Pinpoint the cell where the given text exists, returning its [X, Y] midpoint coordinate. 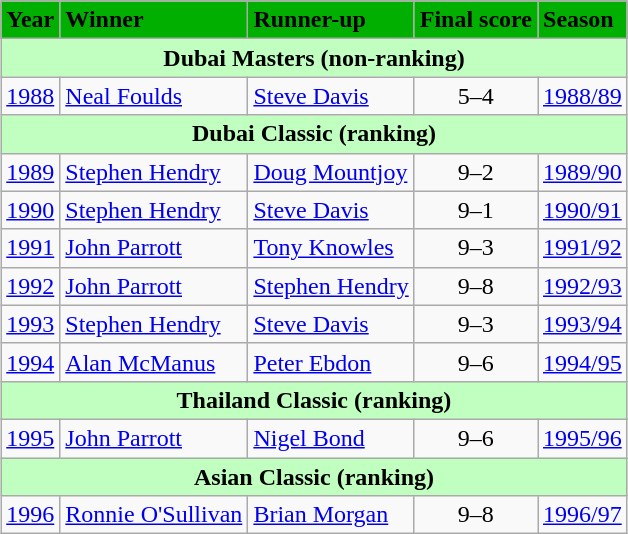
Season [583, 20]
1991/92 [583, 248]
9–2 [476, 172]
Dubai Classic (ranking) [314, 134]
9–1 [476, 210]
1993 [30, 324]
Doug Mountjoy [331, 172]
5–4 [476, 96]
1996 [30, 515]
Tony Knowles [331, 248]
Dubai Masters (non-ranking) [314, 58]
Winner [154, 20]
1989/90 [583, 172]
1994 [30, 362]
1990/91 [583, 210]
Ronnie O'Sullivan [154, 515]
Asian Classic (ranking) [314, 477]
1992 [30, 286]
1993/94 [583, 324]
Thailand Classic (ranking) [314, 400]
Final score [476, 20]
Nigel Bond [331, 438]
1988/89 [583, 96]
1996/97 [583, 515]
Year [30, 20]
1989 [30, 172]
Runner-up [331, 20]
Neal Foulds [154, 96]
Peter Ebdon [331, 362]
Brian Morgan [331, 515]
1995 [30, 438]
1992/93 [583, 286]
1991 [30, 248]
1994/95 [583, 362]
1990 [30, 210]
1995/96 [583, 438]
1988 [30, 96]
Alan McManus [154, 362]
